Find where the given text appears and provide that cell's center as (X, Y) coordinate. 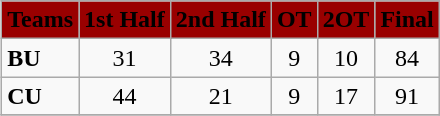
BU (40, 58)
Final (407, 20)
CU (40, 96)
2nd Half (220, 20)
34 (220, 58)
44 (125, 96)
91 (407, 96)
17 (346, 96)
21 (220, 96)
2OT (346, 20)
1st Half (125, 20)
31 (125, 58)
Teams (40, 20)
OT (294, 20)
84 (407, 58)
10 (346, 58)
